Output the (X, Y) coordinate of the center of the cell containing the given text.  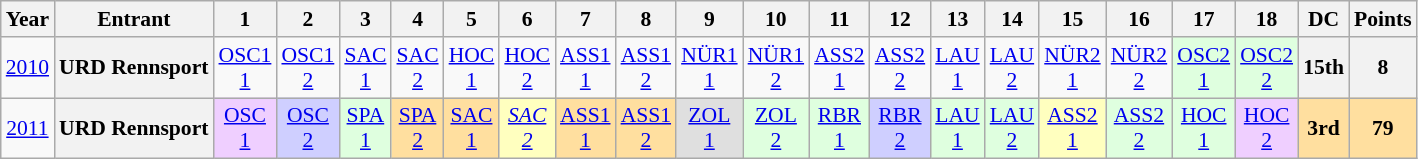
NÜR22 (1140, 68)
15th (1324, 68)
7 (586, 19)
NÜR11 (710, 68)
OSC12 (308, 68)
Entrant (134, 19)
18 (1266, 19)
10 (776, 19)
3rd (1324, 128)
Points (1383, 19)
SPA2 (417, 128)
2 (308, 19)
SPA1 (365, 128)
Year (28, 19)
OSC2 (308, 128)
RBR1 (840, 128)
11 (840, 19)
13 (957, 19)
ZOL2 (776, 128)
5 (472, 19)
1 (244, 19)
16 (1140, 19)
2011 (28, 128)
2010 (28, 68)
NÜR21 (1072, 68)
DC (1324, 19)
RBR2 (900, 128)
ZOL1 (710, 128)
15 (1072, 19)
OSC11 (244, 68)
OSC22 (1266, 68)
12 (900, 19)
17 (1204, 19)
OSC21 (1204, 68)
3 (365, 19)
4 (417, 19)
6 (527, 19)
OSC1 (244, 128)
79 (1383, 128)
9 (710, 19)
NÜR12 (776, 68)
14 (1012, 19)
